Capture the cell that displays the provided text and extract its [X, Y] central coordinate. 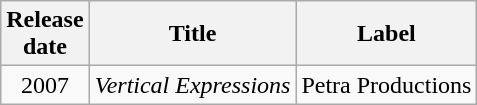
Releasedate [45, 34]
Vertical Expressions [192, 85]
Petra Productions [386, 85]
Label [386, 34]
Title [192, 34]
2007 [45, 85]
